Find where the given text appears and provide that cell's center as [x, y] coordinate. 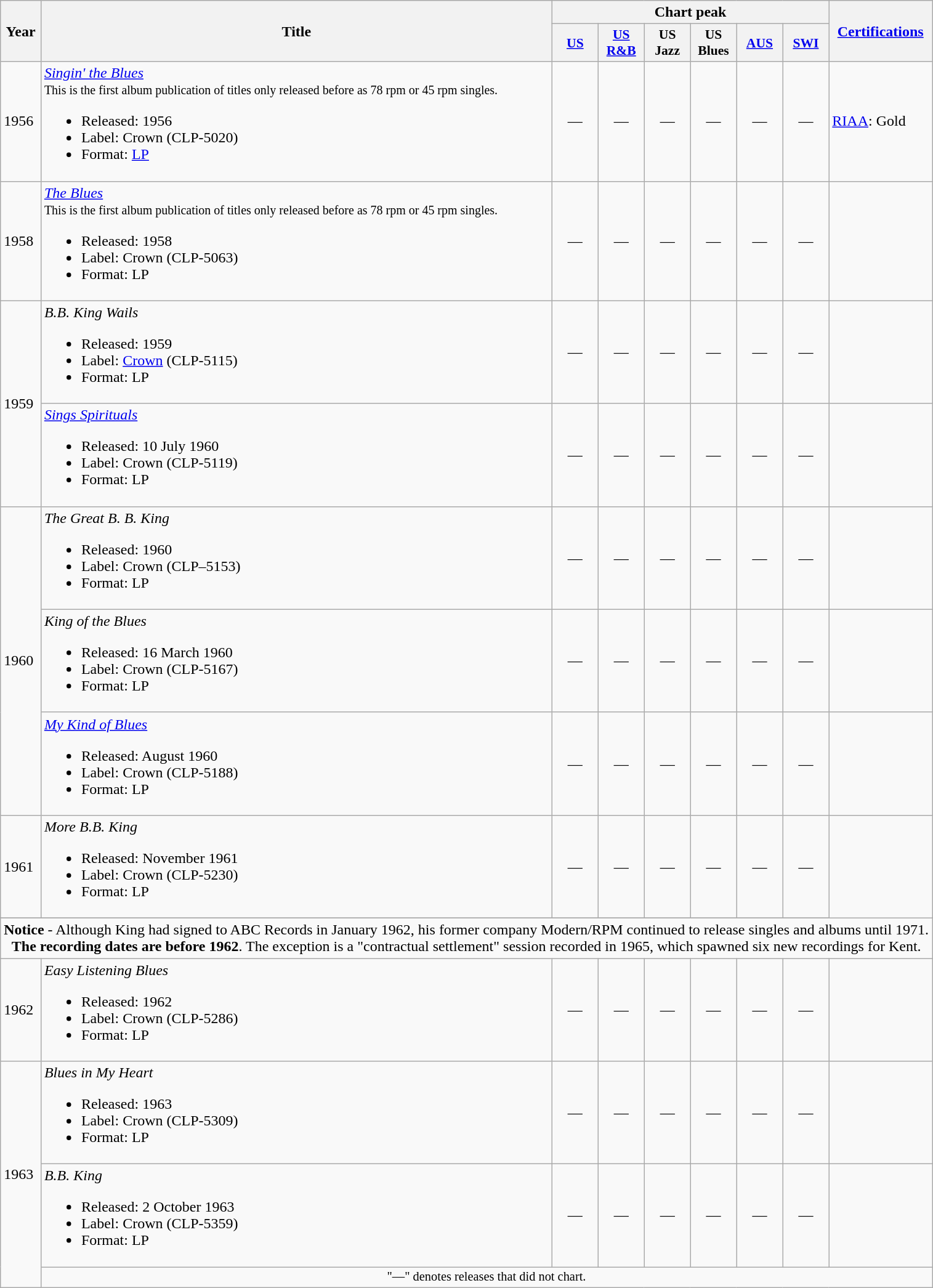
B.B. King WailsReleased: 1959Label: Crown (CLP-5115)Format: LP [296, 352]
The Great B. B. KingReleased: 1960Label: Crown (CLP–5153)Format: LP [296, 558]
US R&B [621, 43]
US Blues [713, 43]
US Jazz [668, 43]
"—" denotes releases that did not chart. [487, 1278]
My Kind of BluesReleased: August 1960Label: Crown (CLP-5188)Format: LP [296, 764]
1960 [21, 660]
AUS [760, 43]
King of the BluesReleased: 16 March 1960Label: Crown (CLP-5167)Format: LP [296, 660]
1959 [21, 403]
1961 [21, 866]
Title [296, 31]
1963 [21, 1175]
US [575, 43]
Sings SpiritualsReleased: 10 July 1960Label: Crown (CLP-5119)Format: LP [296, 455]
More B.B. KingReleased: November 1961Label: Crown (CLP-5230)Format: LP [296, 866]
SWI [806, 43]
Chart peak [690, 12]
1958 [21, 241]
Easy Listening BluesReleased: 1962Label: Crown (CLP-5286)Format: LP [296, 1010]
B.B. KingReleased: 2 October 1963Label: Crown (CLP-5359)Format: LP [296, 1216]
Certifications [881, 31]
1962 [21, 1010]
RIAA: Gold [881, 121]
Blues in My HeartReleased: 1963Label: Crown (CLP-5309)Format: LP [296, 1112]
1956 [21, 121]
Year [21, 31]
